Search for the cell housing the specified text and yield its (X, Y) center coordinate. 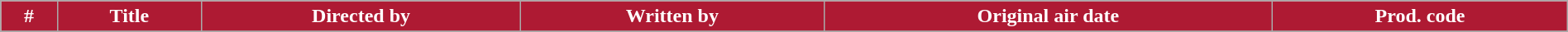
Prod. code (1421, 16)
Written by (672, 16)
Title (129, 16)
# (30, 16)
Directed by (361, 16)
Original air date (1049, 16)
